Capture the cell that displays the provided text and extract its (X, Y) central coordinate. 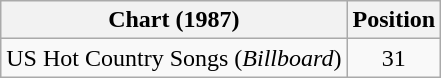
US Hot Country Songs (Billboard) (174, 58)
Chart (1987) (174, 20)
Position (394, 20)
31 (394, 58)
